For the text-containing cell, return its midpoint in [X, Y] coordinate format. 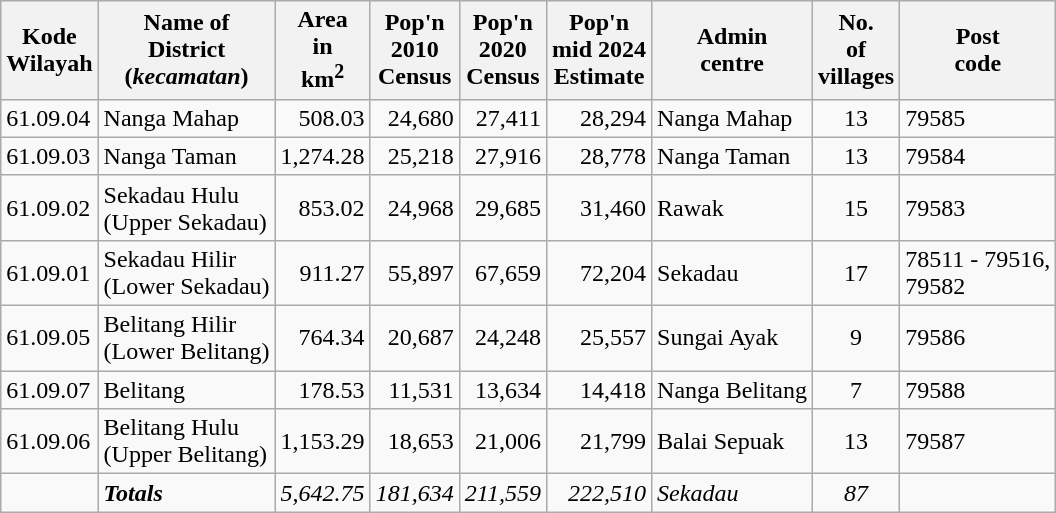
Pop'n mid 2024Estimate [598, 50]
Name of District(kecamatan) [186, 50]
Pop'n 2010Census [414, 50]
79586 [978, 338]
61.09.06 [50, 442]
28,294 [598, 118]
79584 [978, 156]
61.09.01 [50, 272]
Sungai Ayak [732, 338]
17 [856, 272]
87 [856, 493]
1,274.28 [322, 156]
55,897 [414, 272]
Balai Sepuak [732, 442]
Belitang Hulu (Upper Belitang) [186, 442]
79587 [978, 442]
911.27 [322, 272]
72,204 [598, 272]
508.03 [322, 118]
25,218 [414, 156]
78511 - 79516,79582 [978, 272]
1,153.29 [322, 442]
21,799 [598, 442]
13,634 [502, 390]
11,531 [414, 390]
61.09.07 [50, 390]
15 [856, 208]
61.09.04 [50, 118]
7 [856, 390]
79585 [978, 118]
Sekadau Hilir (Lower Sekadau) [186, 272]
14,418 [598, 390]
5,642.75 [322, 493]
27,411 [502, 118]
Pop'n 2020Census [502, 50]
28,778 [598, 156]
18,653 [414, 442]
24,248 [502, 338]
79588 [978, 390]
Totals [186, 493]
Belitang Hilir (Lower Belitang) [186, 338]
29,685 [502, 208]
9 [856, 338]
61.09.05 [50, 338]
181,634 [414, 493]
20,687 [414, 338]
Admincentre [732, 50]
No.ofvillages [856, 50]
Nanga Belitang [732, 390]
61.09.03 [50, 156]
21,006 [502, 442]
31,460 [598, 208]
Area inkm2 [322, 50]
211,559 [502, 493]
764.34 [322, 338]
27,916 [502, 156]
Sekadau Hulu (Upper Sekadau) [186, 208]
Belitang [186, 390]
Postcode [978, 50]
Rawak [732, 208]
25,557 [598, 338]
79583 [978, 208]
24,680 [414, 118]
853.02 [322, 208]
Kode Wilayah [50, 50]
222,510 [598, 493]
61.09.02 [50, 208]
178.53 [322, 390]
24,968 [414, 208]
67,659 [502, 272]
